Search for the cell housing the specified text and yield its [X, Y] center coordinate. 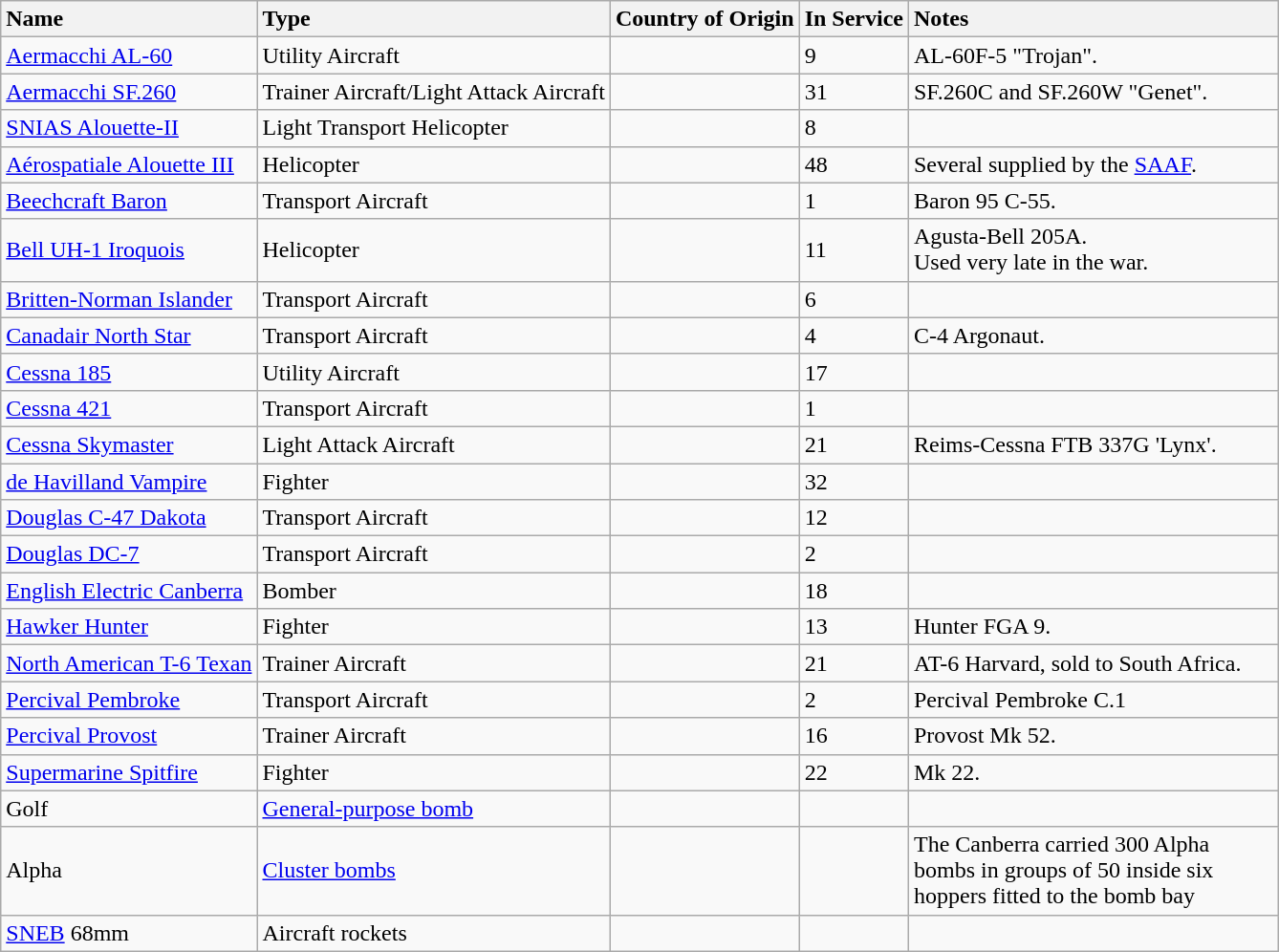
Several supplied by the SAAF. [1093, 164]
Provost Mk 52. [1093, 736]
Aérospatiale Alouette III [129, 164]
Bomber [434, 591]
4 [854, 335]
Bell UH-1 Iroquois [129, 250]
Baron 95 C-55. [1093, 201]
C-4 Argonaut. [1093, 335]
Cessna 185 [129, 372]
Aircraft rockets [434, 933]
SNEB 68mm [129, 933]
English Electric Canberra [129, 591]
Aermacchi AL-60 [129, 55]
Percival Pembroke [129, 700]
Aermacchi SF.260 [129, 92]
Hawker Hunter [129, 627]
13 [854, 627]
de Havilland Vampire [129, 481]
Beechcraft Baron [129, 201]
North American T-6 Texan [129, 663]
Douglas C-47 Dakota [129, 518]
Supermarine Spitfire [129, 772]
Cessna 421 [129, 408]
16 [854, 736]
Light Attack Aircraft [434, 444]
Country of Origin [705, 19]
Cessna Skymaster [129, 444]
SF.260C and SF.260W "Genet". [1093, 92]
6 [854, 299]
31 [854, 92]
In Service [854, 19]
SNIAS Alouette-II [129, 128]
Alpha [129, 871]
17 [854, 372]
32 [854, 481]
Notes [1093, 19]
Percival Pembroke C.1 [1093, 700]
9 [854, 55]
Douglas DC-7 [129, 554]
Light Transport Helicopter [434, 128]
12 [854, 518]
Name [129, 19]
11 [854, 250]
Britten-Norman Islander [129, 299]
48 [854, 164]
Cluster bombs [434, 871]
Golf [129, 809]
Type [434, 19]
Reims-Cessna FTB 337G 'Lynx'. [1093, 444]
Mk 22. [1093, 772]
22 [854, 772]
8 [854, 128]
Hunter FGA 9. [1093, 627]
Agusta-Bell 205A.Used very late in the war. [1093, 250]
AT-6 Harvard, sold to South Africa. [1093, 663]
The Canberra carried 300 Alpha bombs in groups of 50 inside six hoppers fitted to the bomb bay [1093, 871]
AL-60F-5 "Trojan". [1093, 55]
Percival Provost [129, 736]
Trainer Aircraft/Light Attack Aircraft [434, 92]
General-purpose bomb [434, 809]
Canadair North Star [129, 335]
18 [854, 591]
